For the text-containing cell, return its midpoint in (x, y) coordinate format. 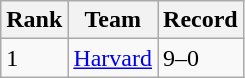
1 (34, 58)
Record (201, 20)
9–0 (201, 58)
Rank (34, 20)
Team (113, 20)
Harvard (113, 58)
